Determine the [x, y] coordinate at the center of the cell enclosing the given text.  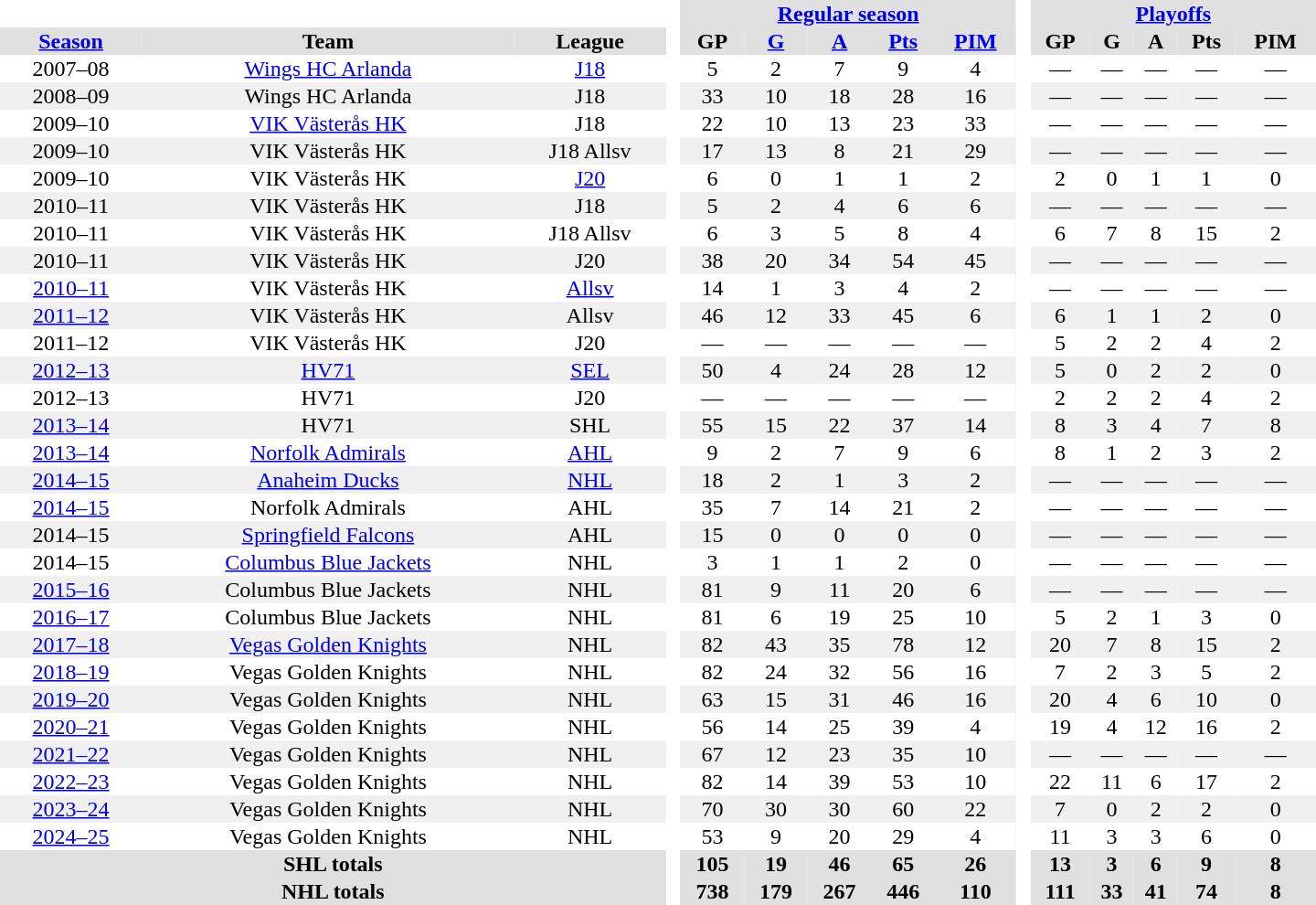
74 [1206, 891]
446 [903, 891]
2024–25 [71, 836]
63 [713, 699]
32 [840, 672]
Team [327, 41]
50 [713, 370]
43 [776, 644]
105 [713, 864]
67 [713, 754]
110 [976, 891]
2016–17 [71, 617]
Playoffs [1173, 14]
SHL totals [333, 864]
2023–24 [71, 809]
SEL [590, 370]
65 [903, 864]
78 [903, 644]
38 [713, 261]
Regular season [848, 14]
55 [713, 425]
26 [976, 864]
2015–16 [71, 590]
2019–20 [71, 699]
NHL totals [333, 891]
2022–23 [71, 782]
League [590, 41]
2017–18 [71, 644]
SHL [590, 425]
70 [713, 809]
111 [1060, 891]
Anaheim Ducks [327, 480]
Springfield Falcons [327, 535]
2021–22 [71, 754]
2008–09 [71, 96]
37 [903, 425]
179 [776, 891]
54 [903, 261]
31 [840, 699]
738 [713, 891]
2018–19 [71, 672]
34 [840, 261]
41 [1156, 891]
267 [840, 891]
Season [71, 41]
2007–08 [71, 69]
60 [903, 809]
2020–21 [71, 727]
